Provide the [X, Y] coordinate of the cell's center where the given text is located.  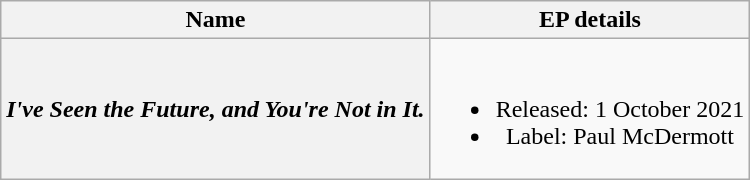
EP details [590, 20]
I've Seen the Future, and You're Not in It. [216, 109]
Name [216, 20]
Released: 1 October 2021Label: Paul McDermott [590, 109]
